Identify which cell holds the provided text, then report its [x, y] central coordinate. 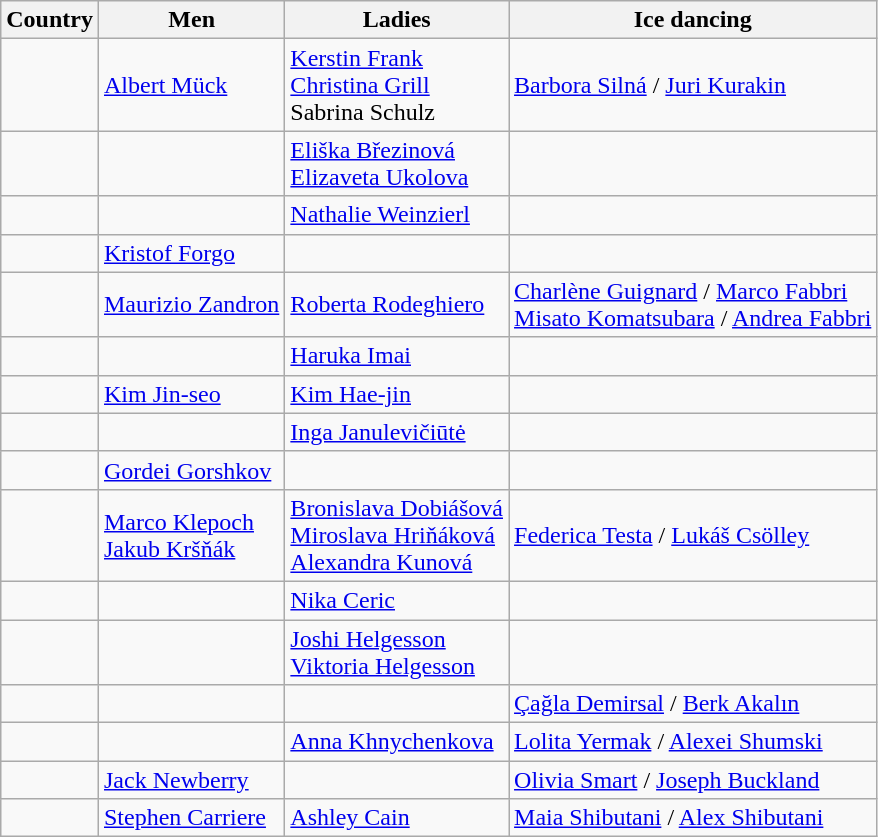
Lolita Yermak / Alexei Shumski [693, 742]
Ashley Cain [397, 818]
Roberta Rodeghiero [397, 304]
Men [191, 20]
Kristof Forgo [191, 253]
Albert Mück [191, 85]
Kerstin Frank Christina Grill Sabrina Schulz [397, 85]
Anna Khnychenkova [397, 742]
Barbora Silná / Juri Kurakin [693, 85]
Maurizio Zandron [191, 304]
Bronislava Dobiášová Miroslava Hriňáková Alexandra Kunová [397, 535]
Inga Janulevičiūtė [397, 432]
Haruka Imai [397, 356]
Stephen Carriere [191, 818]
Gordei Gorshkov [191, 470]
Joshi Helgesson Viktoria Helgesson [397, 652]
Marco Klepoch Jakub Kršňák [191, 535]
Eliška Březinová Elizaveta Ukolova [397, 164]
Olivia Smart / Joseph Buckland [693, 780]
Country [50, 20]
Çağla Demirsal / Berk Akalın [693, 704]
Ladies [397, 20]
Kim Hae-jin [397, 394]
Nika Ceric [397, 600]
Ice dancing [693, 20]
Jack Newberry [191, 780]
Kim Jin-seo [191, 394]
Federica Testa / Lukáš Csölley [693, 535]
Maia Shibutani / Alex Shibutani [693, 818]
Nathalie Weinzierl [397, 215]
Charlène Guignard / Marco Fabbri Misato Komatsubara / Andrea Fabbri [693, 304]
